Capture the cell that displays the provided text and extract its (X, Y) central coordinate. 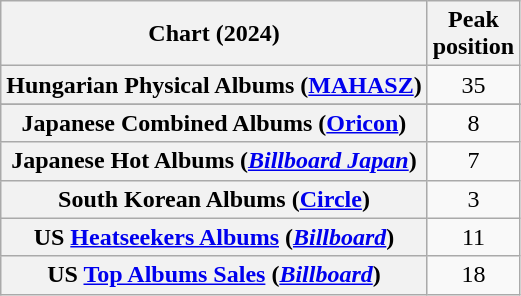
Japanese Hot Albums (Billboard Japan) (214, 161)
18 (473, 275)
South Korean Albums (Circle) (214, 199)
3 (473, 199)
US Heatseekers Albums (Billboard) (214, 237)
7 (473, 161)
11 (473, 237)
Japanese Combined Albums (Oricon) (214, 123)
35 (473, 85)
Hungarian Physical Albums (MAHASZ) (214, 85)
US Top Albums Sales (Billboard) (214, 275)
Peakposition (473, 34)
Chart (2024) (214, 34)
8 (473, 123)
